Capture the cell that displays the provided text and extract its (x, y) central coordinate. 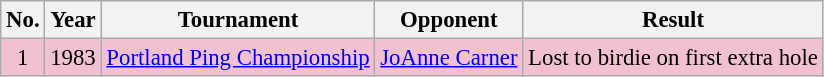
Lost to birdie on first extra hole (673, 58)
Year (73, 20)
1 (23, 58)
Tournament (238, 20)
1983 (73, 58)
Portland Ping Championship (238, 58)
Result (673, 20)
Opponent (449, 20)
JoAnne Carner (449, 58)
No. (23, 20)
